Locate the cell with the specified text and output its (x, y) center coordinate. 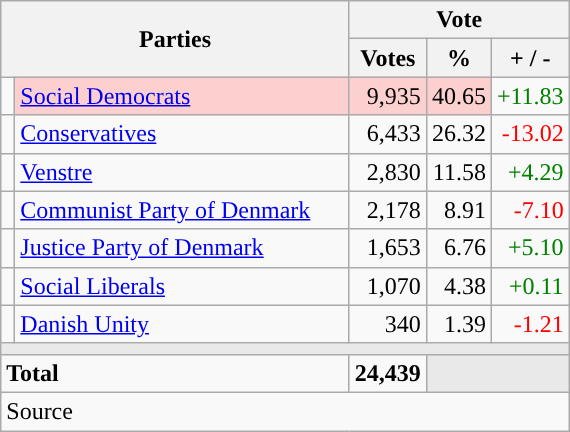
Source (285, 411)
4.38 (458, 286)
24,439 (388, 373)
8.91 (458, 210)
Justice Party of Denmark (182, 248)
+0.11 (530, 286)
11.58 (458, 172)
Social Liberals (182, 286)
9,935 (388, 96)
1.39 (458, 324)
1,070 (388, 286)
6,433 (388, 134)
Vote (459, 20)
Parties (176, 39)
-7.10 (530, 210)
6.76 (458, 248)
Total (176, 373)
Votes (388, 58)
-1.21 (530, 324)
26.32 (458, 134)
2,178 (388, 210)
Venstre (182, 172)
-13.02 (530, 134)
340 (388, 324)
+4.29 (530, 172)
40.65 (458, 96)
Danish Unity (182, 324)
2,830 (388, 172)
+5.10 (530, 248)
1,653 (388, 248)
% (458, 58)
Communist Party of Denmark (182, 210)
+ / - (530, 58)
Conservatives (182, 134)
Social Democrats (182, 96)
+11.83 (530, 96)
